Pinpoint the cell where the given text exists, returning its (X, Y) midpoint coordinate. 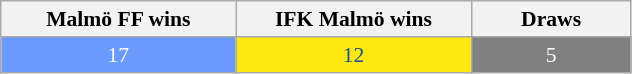
17 (118, 55)
IFK Malmö wins (354, 19)
12 (354, 55)
5 (551, 55)
Draws (551, 19)
Malmö FF wins (118, 19)
